Capture the cell that displays the provided text and extract its [X, Y] central coordinate. 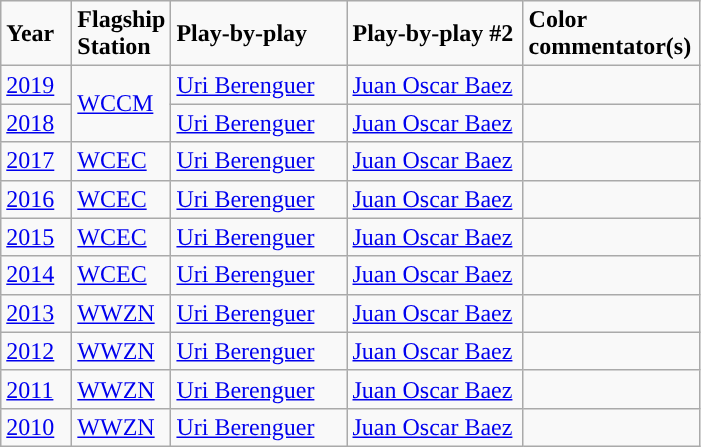
2017 [36, 161]
2014 [36, 275]
WCCM [122, 104]
2011 [36, 389]
Play-by-play #2 [435, 34]
Play-by-play [259, 34]
2019 [36, 85]
Year [36, 34]
2015 [36, 237]
Color commentator(s) [611, 34]
2016 [36, 199]
2010 [36, 427]
2018 [36, 123]
2013 [36, 313]
2012 [36, 351]
Flagship Station [122, 34]
